From the cell containing the given text, extract its center point as [x, y] coordinate. 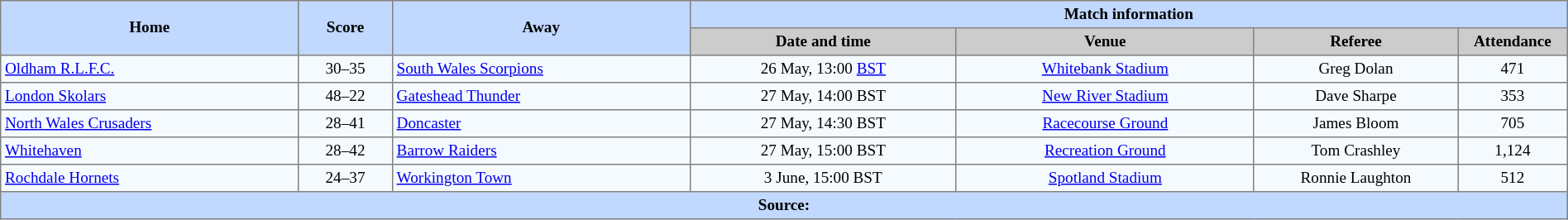
South Wales Scorpions [541, 69]
Attendance [1513, 41]
Workington Town [541, 179]
Barrow Raiders [541, 151]
Tom Crashley [1355, 151]
Ronnie Laughton [1355, 179]
1,124 [1513, 151]
Dave Sharpe [1355, 96]
28–42 [346, 151]
Home [150, 28]
Referee [1355, 41]
North Wales Crusaders [150, 124]
Venue [1105, 41]
James Bloom [1355, 124]
Whitebank Stadium [1105, 69]
28–41 [346, 124]
Source: [784, 205]
30–35 [346, 69]
512 [1513, 179]
Away [541, 28]
Spotland Stadium [1105, 179]
Greg Dolan [1355, 69]
Oldham R.L.F.C. [150, 69]
24–37 [346, 179]
Gateshead Thunder [541, 96]
353 [1513, 96]
48–22 [346, 96]
27 May, 15:00 BST [823, 151]
471 [1513, 69]
London Skolars [150, 96]
Score [346, 28]
Whitehaven [150, 151]
27 May, 14:30 BST [823, 124]
27 May, 14:00 BST [823, 96]
Doncaster [541, 124]
New River Stadium [1105, 96]
Match information [1128, 15]
26 May, 13:00 BST [823, 69]
Date and time [823, 41]
Racecourse Ground [1105, 124]
3 June, 15:00 BST [823, 179]
Rochdale Hornets [150, 179]
Recreation Ground [1105, 151]
705 [1513, 124]
